Extract the [X, Y] coordinate from the center of the cell holding the provided text.  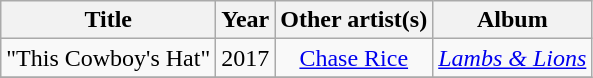
"This Cowboy's Hat" [108, 58]
Chase Rice [354, 58]
Album [512, 20]
Lambs & Lions [512, 58]
Other artist(s) [354, 20]
Title [108, 20]
2017 [246, 58]
Year [246, 20]
